Return [x, y] of the center of cell containing provided text 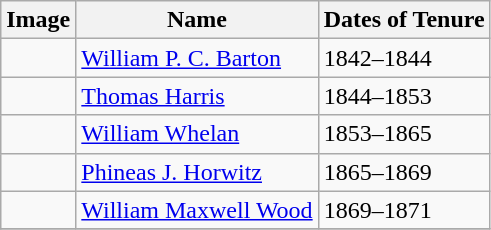
Dates of Tenure [404, 20]
1865–1869 [404, 172]
Name [197, 20]
1869–1871 [404, 210]
William Whelan [197, 134]
William Maxwell Wood [197, 210]
1844–1853 [404, 96]
William P. C. Barton [197, 58]
1853–1865 [404, 134]
1842–1844 [404, 58]
Image [38, 20]
Phineas J. Horwitz [197, 172]
Thomas Harris [197, 96]
